Output the (x, y) coordinate of the center of the cell containing the given text.  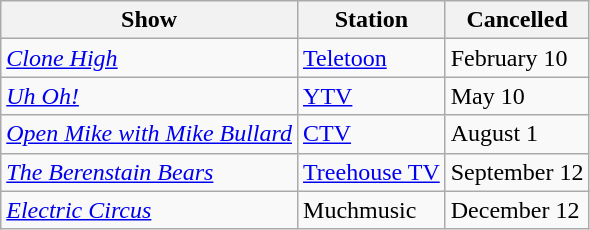
YTV (372, 96)
Cancelled (517, 20)
Uh Oh! (150, 96)
February 10 (517, 58)
Clone High (150, 58)
CTV (372, 134)
Electric Circus (150, 210)
Open Mike with Mike Bullard (150, 134)
Show (150, 20)
The Berenstain Bears (150, 172)
Muchmusic (372, 210)
Treehouse TV (372, 172)
May 10 (517, 96)
August 1 (517, 134)
Teletoon (372, 58)
December 12 (517, 210)
September 12 (517, 172)
Station (372, 20)
